Detect which cell encompasses the target text, then output its [x, y] center coordinate. 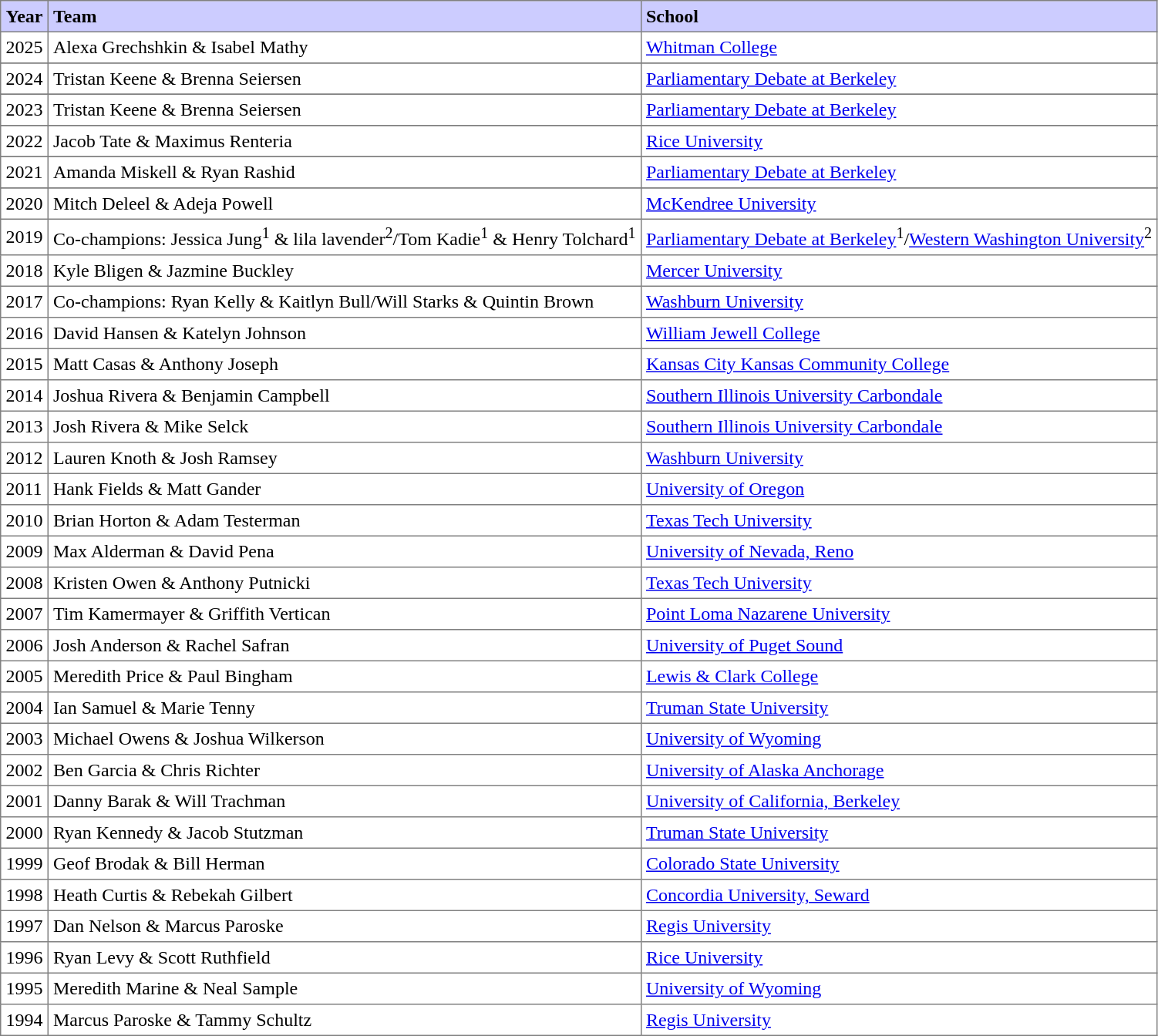
Josh Anderson & Rachel Safran [344, 645]
2013 [25, 427]
Meredith Marine & Neal Sample [344, 989]
2001 [25, 802]
Mercer University [899, 271]
Kristen Owen & Anthony Putnicki [344, 583]
Kansas City Kansas Community College [899, 365]
2025 [25, 47]
2018 [25, 271]
1997 [25, 927]
1996 [25, 957]
Co-champions: Ryan Kelly & Kaitlyn Bull/Will Starks & Quintin Brown [344, 302]
University of Oregon [899, 489]
Dan Nelson & Marcus Paroske [344, 927]
2002 [25, 770]
University of Nevada, Reno [899, 552]
Point Loma Nazarene University [899, 614]
Max Alderman & David Pena [344, 552]
2007 [25, 614]
2005 [25, 677]
Joshua Rivera & Benjamin Campbell [344, 395]
Heath Curtis & Rebekah Gilbert [344, 895]
Michael Owens & Joshua Wilkerson [344, 739]
2017 [25, 302]
2014 [25, 395]
2000 [25, 832]
Geof Brodak & Bill Herman [344, 864]
Alexa Grechshkin & Isabel Mathy [344, 47]
2019 [25, 237]
University of Puget Sound [899, 645]
Co-champions: Jessica Jung1 & lila lavender2/Tom Kadie1 & Henry Tolchard1 [344, 237]
2006 [25, 645]
2020 [25, 203]
Team [344, 16]
Lewis & Clark College [899, 677]
Ryan Kennedy & Jacob Stutzman [344, 832]
1994 [25, 1020]
2008 [25, 583]
McKendree University [899, 203]
School [899, 16]
2004 [25, 708]
Jacob Tate & Maximus Renteria [344, 141]
Parliamentary Debate at Berkeley1/Western Washington University2 [899, 237]
1999 [25, 864]
Ben Garcia & Chris Richter [344, 770]
Whitman College [899, 47]
University of California, Berkeley [899, 802]
Year [25, 16]
2016 [25, 333]
Meredith Price & Paul Bingham [344, 677]
2023 [25, 109]
1995 [25, 989]
2009 [25, 552]
2012 [25, 458]
Danny Barak & Will Trachman [344, 802]
2022 [25, 141]
2010 [25, 520]
Lauren Knoth & Josh Ramsey [344, 458]
Tim Kamermayer & Griffith Vertican [344, 614]
Kyle Bligen & Jazmine Buckley [344, 271]
Matt Casas & Anthony Joseph [344, 365]
1998 [25, 895]
Ryan Levy & Scott Ruthfield [344, 957]
University of Alaska Anchorage [899, 770]
Ian Samuel & Marie Tenny [344, 708]
2003 [25, 739]
2021 [25, 172]
Mitch Deleel & Adeja Powell [344, 203]
William Jewell College [899, 333]
Marcus Paroske & Tammy Schultz [344, 1020]
David Hansen & Katelyn Johnson [344, 333]
Colorado State University [899, 864]
Concordia University, Seward [899, 895]
2011 [25, 489]
Amanda Miskell & Ryan Rashid [344, 172]
Josh Rivera & Mike Selck [344, 427]
Hank Fields & Matt Gander [344, 489]
2015 [25, 365]
2024 [25, 79]
Brian Horton & Adam Testerman [344, 520]
